Output the (x, y) coordinate of the center of the cell containing the given text.  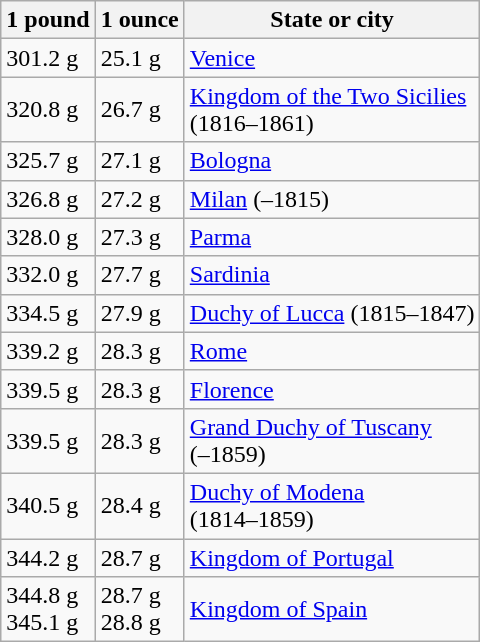
325.7 g (48, 161)
301.2 g (48, 58)
Kingdom of Portugal (332, 557)
28.7 g (140, 557)
Florence (332, 389)
1 ounce (140, 20)
339.2 g (48, 351)
27.7 g (140, 275)
344.2 g (48, 557)
Kingdom of Spain (332, 610)
320.8 g (48, 110)
326.8 g (48, 199)
Rome (332, 351)
27.9 g (140, 313)
27.1 g (140, 161)
Milan (–1815) (332, 199)
Duchy of Modena(1814–1859) (332, 506)
332.0 g (48, 275)
28.4 g (140, 506)
27.2 g (140, 199)
328.0 g (48, 237)
1 pound (48, 20)
Grand Duchy of Tuscany(–1859) (332, 440)
Bologna (332, 161)
State or city (332, 20)
25.1 g (140, 58)
Venice (332, 58)
334.5 g (48, 313)
26.7 g (140, 110)
340.5 g (48, 506)
Duchy of Lucca (1815–1847) (332, 313)
Sardinia (332, 275)
28.7 g28.8 g (140, 610)
Kingdom of the Two Sicilies(1816–1861) (332, 110)
27.3 g (140, 237)
344.8 g345.1 g (48, 610)
Parma (332, 237)
